Identify which cell holds the provided text, then report its [x, y] central coordinate. 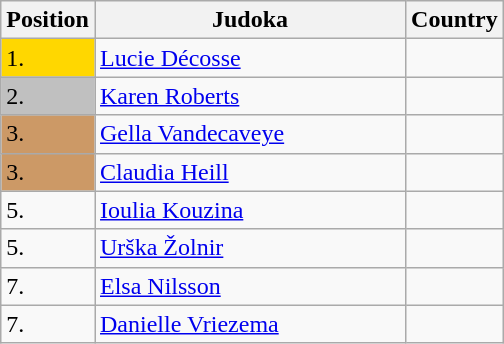
Position [48, 20]
2. [48, 96]
Ioulia Kouzina [250, 210]
Country [455, 20]
1. [48, 58]
Danielle Vriezema [250, 324]
Lucie Décosse [250, 58]
Karen Roberts [250, 96]
Urška Žolnir [250, 248]
Claudia Heill [250, 172]
Judoka [250, 20]
Gella Vandecaveye [250, 134]
Elsa Nilsson [250, 286]
